Output the (x, y) coordinate of the center of the cell containing the given text.  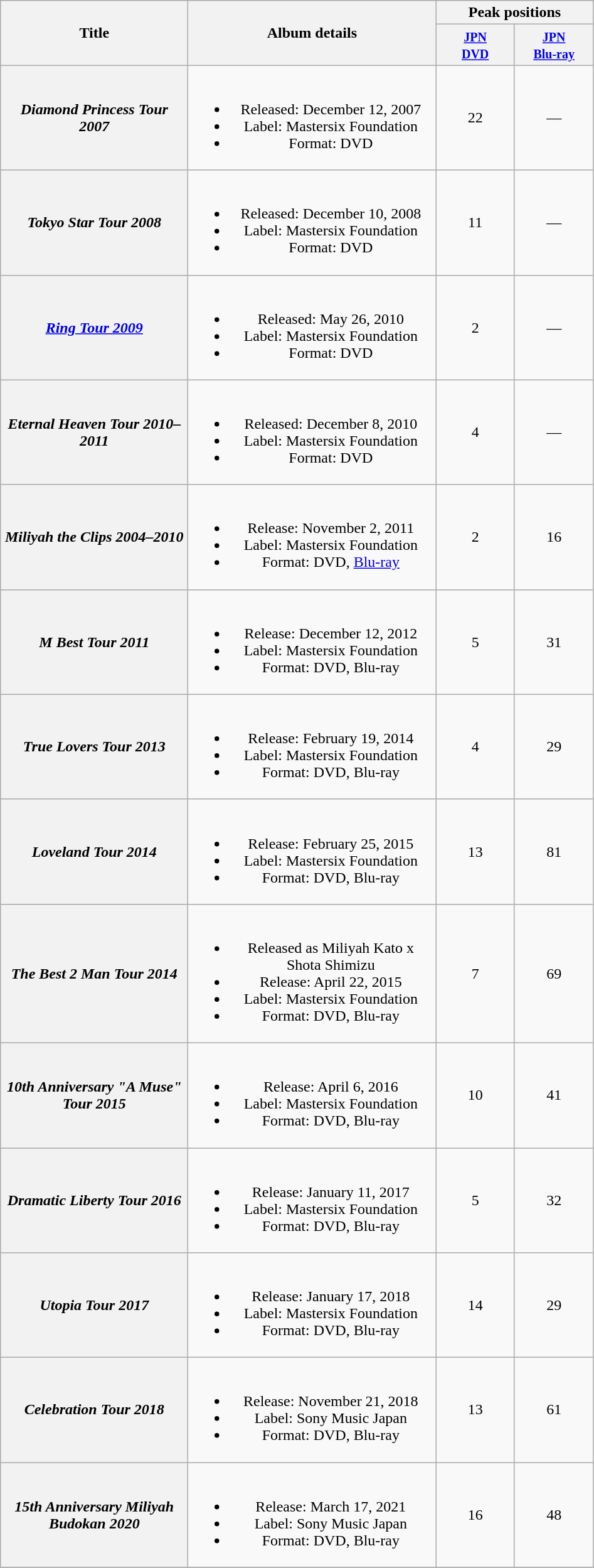
Release: April 6, 2016Label: Mastersix FoundationFormat: DVD, Blu-ray (312, 1095)
Eternal Heaven Tour 2010–2011 (94, 432)
Release: January 17, 2018Label: Mastersix FoundationFormat: DVD, Blu-ray (312, 1306)
7 (475, 973)
31 (554, 642)
Title (94, 33)
48 (554, 1515)
M Best Tour 2011 (94, 642)
41 (554, 1095)
Released: December 10, 2008Label: Mastersix FoundationFormat: DVD (312, 222)
The Best 2 Man Tour 2014 (94, 973)
15th Anniversary Miliyah Budokan 2020 (94, 1515)
32 (554, 1200)
Utopia Tour 2017 (94, 1306)
Release: February 19, 2014Label: Mastersix FoundationFormat: DVD, Blu-ray (312, 747)
10 (475, 1095)
Celebration Tour 2018 (94, 1410)
Dramatic Liberty Tour 2016 (94, 1200)
Ring Tour 2009 (94, 328)
Release: February 25, 2015Label: Mastersix FoundationFormat: DVD, Blu-ray (312, 851)
10th Anniversary "A Muse" Tour 2015 (94, 1095)
Released: December 8, 2010Label: Mastersix FoundationFormat: DVD (312, 432)
14 (475, 1306)
JPNDVD (475, 45)
Miliyah the Clips 2004–2010 (94, 537)
Release: January 11, 2017Label: Mastersix FoundationFormat: DVD, Blu-ray (312, 1200)
Released: December 12, 2007Label: Mastersix FoundationFormat: DVD (312, 118)
Tokyo Star Tour 2008 (94, 222)
Released as Miliyah Kato x Shota ShimizuRelease: April 22, 2015Label: Mastersix FoundationFormat: DVD, Blu-ray (312, 973)
69 (554, 973)
JPNBlu-ray (554, 45)
22 (475, 118)
Release: November 2, 2011Label: Mastersix FoundationFormat: DVD, Blu-ray (312, 537)
61 (554, 1410)
11 (475, 222)
Diamond Princess Tour 2007 (94, 118)
Release: March 17, 2021Label: Sony Music JapanFormat: DVD, Blu-ray (312, 1515)
Release: November 21, 2018Label: Sony Music JapanFormat: DVD, Blu-ray (312, 1410)
Loveland Tour 2014 (94, 851)
True Lovers Tour 2013 (94, 747)
Peak positions (514, 13)
81 (554, 851)
Release: December 12, 2012Label: Mastersix FoundationFormat: DVD, Blu-ray (312, 642)
Released: May 26, 2010Label: Mastersix FoundationFormat: DVD (312, 328)
Album details (312, 33)
